Output the [X, Y] coordinate of the center of the cell containing the given text.  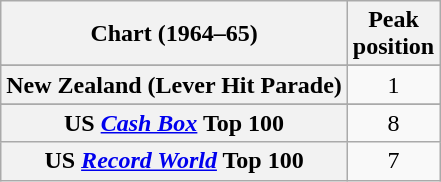
1 [393, 85]
8 [393, 123]
7 [393, 161]
US Cash Box Top 100 [174, 123]
Chart (1964–65) [174, 34]
Peakposition [393, 34]
New Zealand (Lever Hit Parade) [174, 85]
US Record World Top 100 [174, 161]
